Output the [X, Y] coordinate of the center of the cell containing the given text.  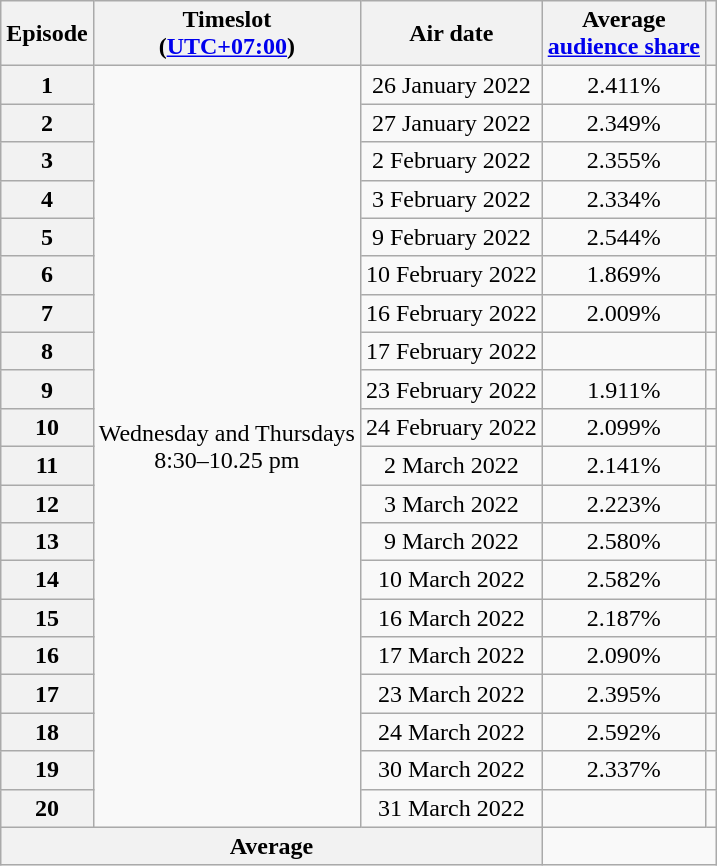
3 March 2022 [451, 503]
Wednesday and Thursdays8:30–10.25 pm [226, 446]
9 March 2022 [451, 542]
14 [47, 580]
2.544% [624, 237]
2.223% [624, 503]
19 [47, 770]
15 [47, 618]
30 March 2022 [451, 770]
2.395% [624, 694]
2.411% [624, 85]
1.869% [624, 275]
17 March 2022 [451, 656]
Air date [451, 34]
8 [47, 351]
2.334% [624, 199]
2.090% [624, 656]
13 [47, 542]
1 [47, 85]
6 [47, 275]
2 [47, 123]
Episode [47, 34]
2.187% [624, 618]
2.355% [624, 161]
2.099% [624, 427]
2.349% [624, 123]
5 [47, 237]
7 [47, 313]
2.141% [624, 465]
23 March 2022 [451, 694]
1.911% [624, 389]
2 February 2022 [451, 161]
10 March 2022 [451, 580]
11 [47, 465]
2.009% [624, 313]
26 January 2022 [451, 85]
Average [272, 846]
12 [47, 503]
2 March 2022 [451, 465]
18 [47, 732]
16 February 2022 [451, 313]
10 February 2022 [451, 275]
2.592% [624, 732]
Averageaudience share [624, 34]
9 February 2022 [451, 237]
2.580% [624, 542]
16 [47, 656]
31 March 2022 [451, 808]
20 [47, 808]
9 [47, 389]
17 [47, 694]
3 February 2022 [451, 199]
2.582% [624, 580]
27 January 2022 [451, 123]
3 [47, 161]
24 March 2022 [451, 732]
2.337% [624, 770]
10 [47, 427]
17 February 2022 [451, 351]
4 [47, 199]
24 February 2022 [451, 427]
23 February 2022 [451, 389]
16 March 2022 [451, 618]
Timeslot(UTC+07:00) [226, 34]
